Provide the (X, Y) coordinate of the cell's center where the given text is located.  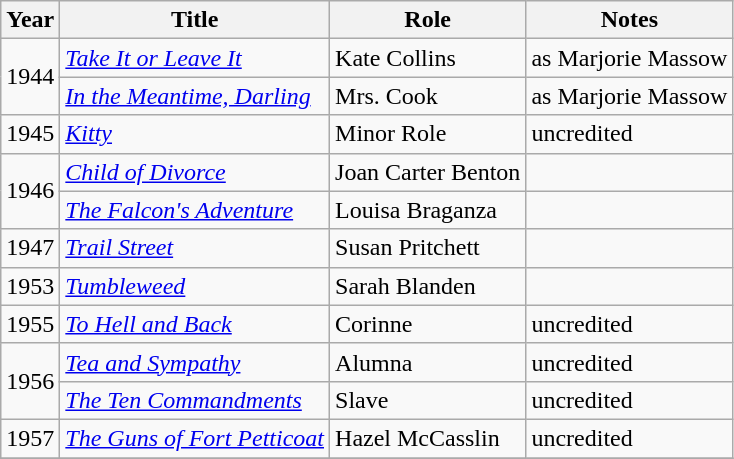
Alumna (428, 362)
Slave (428, 400)
Corinne (428, 324)
The Falcon's Adventure (195, 210)
Sarah Blanden (428, 286)
The Ten Commandments (195, 400)
Kate Collins (428, 58)
Joan Carter Benton (428, 172)
Take It or Leave It (195, 58)
Year (30, 20)
Role (428, 20)
Minor Role (428, 134)
Child of Divorce (195, 172)
1947 (30, 248)
1953 (30, 286)
In the Meantime, Darling (195, 96)
The Guns of Fort Petticoat (195, 438)
Susan Pritchett (428, 248)
Trail Street (195, 248)
Mrs. Cook (428, 96)
1945 (30, 134)
Tumbleweed (195, 286)
To Hell and Back (195, 324)
1944 (30, 77)
Louisa Braganza (428, 210)
1946 (30, 191)
Notes (630, 20)
1956 (30, 381)
Title (195, 20)
Hazel McCasslin (428, 438)
Kitty (195, 134)
1957 (30, 438)
1955 (30, 324)
Tea and Sympathy (195, 362)
